Determine the [x, y] coordinate at the center of the cell enclosing the given text.  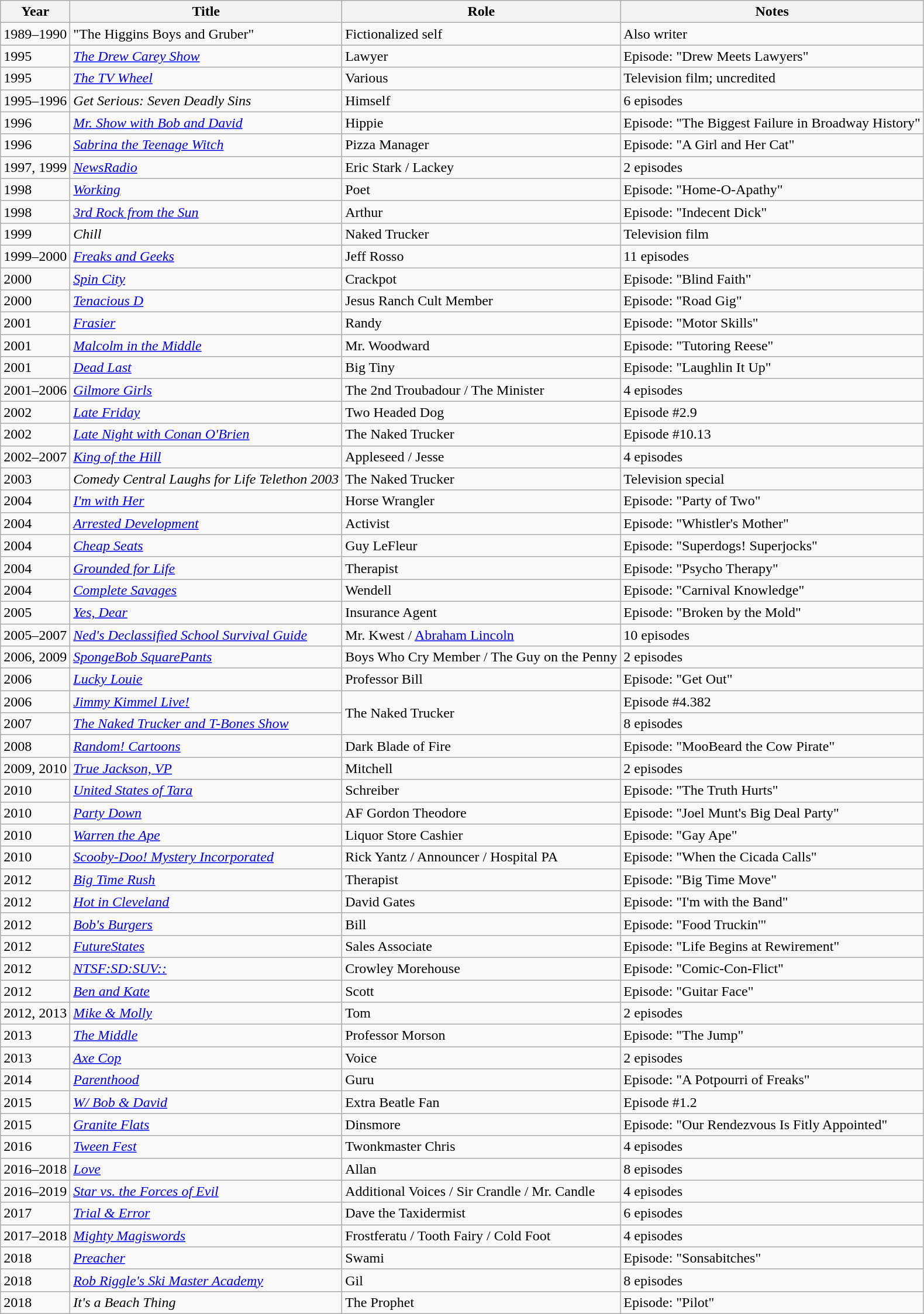
Yes, Dear [206, 612]
Eric Stark / Lackey [481, 167]
Scott [481, 991]
1989–1990 [35, 34]
Spin City [206, 279]
Warren the Ape [206, 835]
Comedy Central Laughs for Life Telethon 2003 [206, 479]
Horse Wrangler [481, 501]
Episode: "The Truth Hurts" [772, 791]
Episode: "Joel Munt's Big Deal Party" [772, 813]
Wendell [481, 590]
Crackpot [481, 279]
Star vs. the Forces of Evil [206, 1191]
Grounded for Life [206, 568]
Television film [772, 234]
Episode: "Road Gig" [772, 301]
The 2nd Troubadour / The Minister [481, 390]
Tween Fest [206, 1147]
Get Serious: Seven Deadly Sins [206, 101]
Episode: "I'm with the Band" [772, 902]
Episode: "Indecent Dick" [772, 212]
The Drew Carey Show [206, 56]
2005–2007 [35, 634]
Mr. Kwest / Abraham Lincoln [481, 634]
2016 [35, 1147]
Ben and Kate [206, 991]
Additional Voices / Sir Crandle / Mr. Candle [481, 1191]
Episode: "MooBeard the Cow Pirate" [772, 746]
2016–2018 [35, 1169]
Hippie [481, 123]
Mighty Magiswords [206, 1236]
Episode: "Our Rendezvous Is Fitly Appointed" [772, 1125]
Working [206, 189]
Chill [206, 234]
Gil [481, 1280]
AF Gordon Theodore [481, 813]
Axe Cop [206, 1058]
2006, 2009 [35, 657]
Cheap Seats [206, 546]
Episode: "Food Truckin'" [772, 924]
Dinsmore [481, 1125]
Episode: "The Biggest Failure in Broadway History" [772, 123]
2016–2019 [35, 1191]
Extra Beatle Fan [481, 1102]
2003 [35, 479]
Sales Associate [481, 946]
Mike & Molly [206, 1013]
Episode: "A Potpourri of Freaks" [772, 1080]
Role [481, 12]
Episode: "Get Out" [772, 680]
Episode: "When the Cicada Calls" [772, 857]
Also writer [772, 34]
1999–2000 [35, 256]
2009, 2010 [35, 768]
2014 [35, 1080]
Episode: "Home-O-Apathy" [772, 189]
Television film; uncredited [772, 78]
Mitchell [481, 768]
Episode: "Life Begins at Rewirement" [772, 946]
Fictionalized self [481, 34]
Rob Riggle's Ski Master Academy [206, 1280]
Mr. Woodward [481, 346]
Activist [481, 523]
Party Down [206, 813]
Scooby-Doo! Mystery Incorporated [206, 857]
Lawyer [481, 56]
Granite Flats [206, 1125]
The Prophet [481, 1302]
Mr. Show with Bob and David [206, 123]
Episode: "Blind Faith" [772, 279]
2007 [35, 724]
Jimmy Kimmel Live! [206, 702]
Episode: "A Girl and Her Cat" [772, 145]
Sabrina the Teenage Witch [206, 145]
2012, 2013 [35, 1013]
Tom [481, 1013]
Bob's Burgers [206, 924]
Episode: "Guitar Face" [772, 991]
Episode: "Superdogs! Superjocks" [772, 546]
Frasier [206, 323]
11 episodes [772, 256]
Episode: "Comic-Con-Flict" [772, 968]
Appleseed / Jesse [481, 457]
Schreiber [481, 791]
Rick Yantz / Announcer / Hospital PA [481, 857]
Professor Bill [481, 680]
Jesus Ranch Cult Member [481, 301]
Late Friday [206, 412]
Notes [772, 12]
Complete Savages [206, 590]
Allan [481, 1169]
2017 [35, 1213]
Naked Trucker [481, 234]
2008 [35, 746]
Bill [481, 924]
Himself [481, 101]
Episode: "Whistler's Mother" [772, 523]
United States of Tara [206, 791]
Malcolm in the Middle [206, 346]
Lucky Louie [206, 680]
Episode: "Psycho Therapy" [772, 568]
Arthur [481, 212]
1995–1996 [35, 101]
Guy LeFleur [481, 546]
Hot in Cleveland [206, 902]
Various [481, 78]
Professor Morson [481, 1036]
Voice [481, 1058]
Two Headed Dog [481, 412]
W/ Bob & David [206, 1102]
"The Higgins Boys and Gruber" [206, 34]
1999 [35, 234]
Episode #10.13 [772, 434]
Episode #1.2 [772, 1102]
Dave the Taxidermist [481, 1213]
Insurance Agent [481, 612]
2002–2007 [35, 457]
I'm with Her [206, 501]
NTSF:SD:SUV:: [206, 968]
Big Time Rush [206, 880]
1997, 1999 [35, 167]
The Naked Trucker and T-Bones Show [206, 724]
NewsRadio [206, 167]
Late Night with Conan O'Brien [206, 434]
Guru [481, 1080]
Episode: "Party of Two" [772, 501]
Random! Cartoons [206, 746]
Crowley Morehouse [481, 968]
Gilmore Girls [206, 390]
Boys Who Cry Member / The Guy on the Penny [481, 657]
Pizza Manager [481, 145]
Poet [481, 189]
Television special [772, 479]
Episode #4.382 [772, 702]
Liquor Store Cashier [481, 835]
Twonkmaster Chris [481, 1147]
Episode: "Broken by the Mold" [772, 612]
10 episodes [772, 634]
Episode: "Drew Meets Lawyers" [772, 56]
Swami [481, 1258]
The Middle [206, 1036]
King of the Hill [206, 457]
Episode #2.9 [772, 412]
2001–2006 [35, 390]
Episode: "Sonsabitches" [772, 1258]
Tenacious D [206, 301]
Dark Blade of Fire [481, 746]
Year [35, 12]
3rd Rock from the Sun [206, 212]
Episode: "Pilot" [772, 1302]
Ned's Declassified School Survival Guide [206, 634]
Love [206, 1169]
Episode: "Tutoring Reese" [772, 346]
Episode: "Motor Skills" [772, 323]
Episode: "The Jump" [772, 1036]
Big Tiny [481, 368]
The TV Wheel [206, 78]
Preacher [206, 1258]
David Gates [481, 902]
Dead Last [206, 368]
Jeff Rosso [481, 256]
2005 [35, 612]
SpongeBob SquarePants [206, 657]
Parenthood [206, 1080]
It's a Beach Thing [206, 1302]
Frostferatu / Tooth Fairy / Cold Foot [481, 1236]
Episode: "Carnival Knowledge" [772, 590]
Episode: "Gay Ape" [772, 835]
True Jackson, VP [206, 768]
Episode: "Laughlin It Up" [772, 368]
Randy [481, 323]
Freaks and Geeks [206, 256]
Title [206, 12]
Episode: "Big Time Move" [772, 880]
Arrested Development [206, 523]
Trial & Error [206, 1213]
2017–2018 [35, 1236]
FutureStates [206, 946]
